For the text-containing cell, return its midpoint in (X, Y) coordinate format. 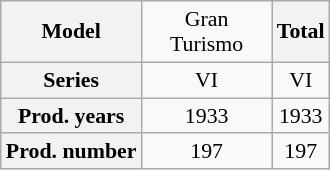
Model (72, 30)
Prod. years (72, 115)
Series (72, 80)
Total (301, 30)
Gran Turismo (207, 30)
Prod. number (72, 151)
